Search for the cell housing the specified text and yield its (x, y) center coordinate. 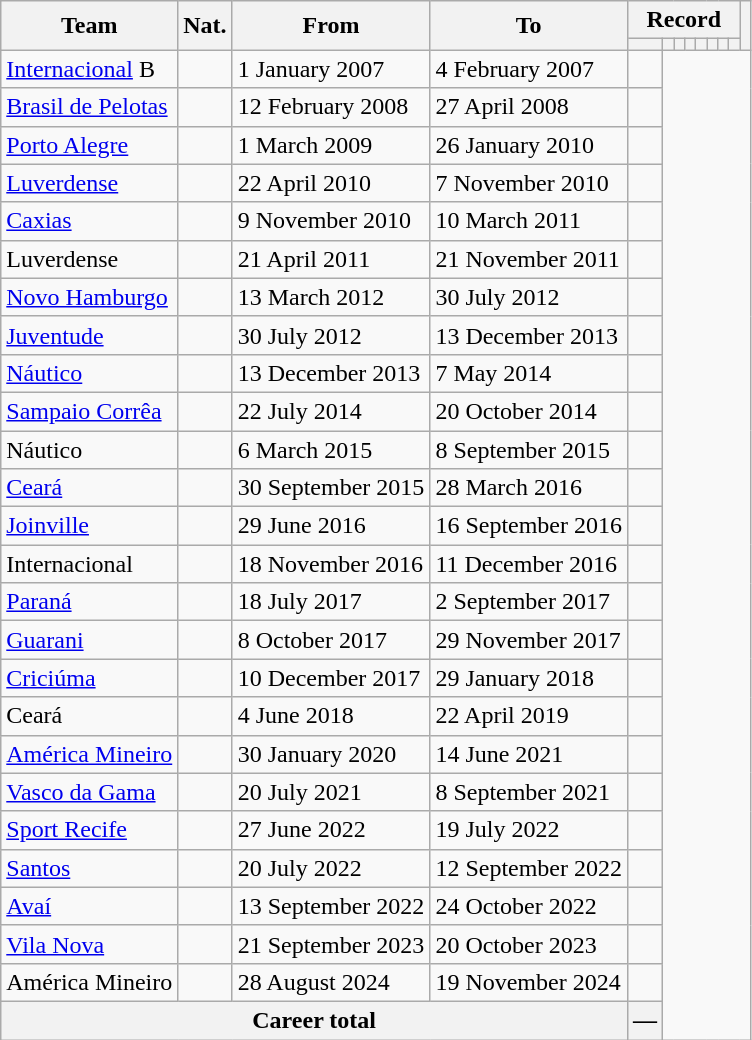
14 June 2021 (529, 754)
Sport Recife (90, 830)
Internacional B (90, 69)
21 April 2011 (331, 259)
Criciúma (90, 678)
10 March 2011 (529, 221)
20 July 2021 (331, 792)
Vasco da Gama (90, 792)
18 July 2017 (331, 602)
Santos (90, 868)
13 September 2022 (331, 906)
Brasil de Pelotas (90, 107)
Paraná (90, 602)
22 April 2010 (331, 183)
29 January 2018 (529, 678)
6 March 2015 (331, 449)
9 November 2010 (331, 221)
Vila Nova (90, 944)
To (529, 26)
8 September 2021 (529, 792)
11 December 2016 (529, 564)
8 September 2015 (529, 449)
13 March 2012 (331, 297)
2 September 2017 (529, 602)
Juventude (90, 335)
Caxias (90, 221)
Porto Alegre (90, 145)
4 February 2007 (529, 69)
Career total (314, 1020)
27 April 2008 (529, 107)
12 February 2008 (331, 107)
From (331, 26)
22 April 2019 (529, 716)
18 November 2016 (331, 564)
12 September 2022 (529, 868)
Team (90, 26)
20 July 2022 (331, 868)
— (646, 1020)
22 July 2014 (331, 411)
1 March 2009 (331, 145)
28 August 2024 (331, 982)
21 November 2011 (529, 259)
29 June 2016 (331, 526)
26 January 2010 (529, 145)
20 October 2023 (529, 944)
Avaí (90, 906)
7 May 2014 (529, 373)
10 December 2017 (331, 678)
21 September 2023 (331, 944)
4 June 2018 (331, 716)
28 March 2016 (529, 488)
7 November 2010 (529, 183)
Record (684, 20)
30 January 2020 (331, 754)
29 November 2017 (529, 640)
Internacional (90, 564)
Sampaio Corrêa (90, 411)
16 September 2016 (529, 526)
Novo Hamburgo (90, 297)
30 September 2015 (331, 488)
19 November 2024 (529, 982)
Joinville (90, 526)
1 January 2007 (331, 69)
8 October 2017 (331, 640)
19 July 2022 (529, 830)
20 October 2014 (529, 411)
27 June 2022 (331, 830)
Nat. (205, 26)
24 October 2022 (529, 906)
Guarani (90, 640)
